Scan for the cell matching the given text and deliver its (x, y) coordinate at center. 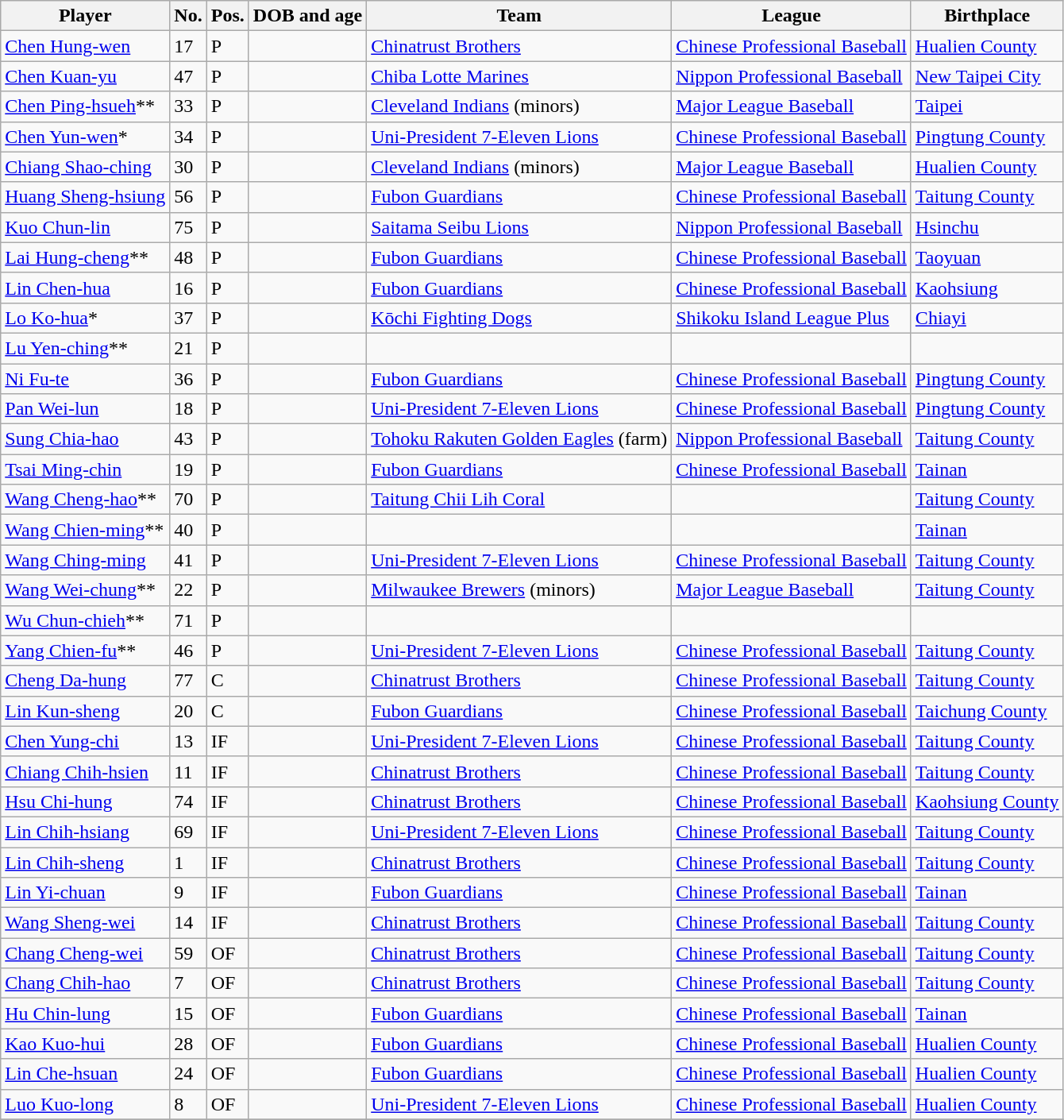
56 (188, 197)
48 (188, 257)
Lo Ko-hua* (86, 318)
1 (188, 862)
New Taipei City (987, 76)
Wang Wei-chung** (86, 590)
Wang Cheng-hao** (86, 500)
Kuo Chun-lin (86, 227)
Chen Kuan-yu (86, 76)
Chiba Lotte Marines (519, 76)
71 (188, 620)
Chang Chih-hao (86, 983)
No. (188, 16)
47 (188, 76)
Chiayi (987, 318)
Chen Hung-wen (86, 46)
Wang Ching-ming (86, 560)
Taichung County (987, 711)
Birthplace (987, 16)
Lin Chen-hua (86, 288)
77 (188, 681)
Taoyuan (987, 257)
Cheng Da-hung (86, 681)
11 (188, 771)
Team (519, 16)
43 (188, 439)
75 (188, 227)
24 (188, 1074)
Kaohsiung County (987, 801)
Kao Kuo-hui (86, 1044)
37 (188, 318)
Hsu Chi-hung (86, 801)
16 (188, 288)
30 (188, 167)
Ni Fu-te (86, 379)
League (792, 16)
46 (188, 651)
19 (188, 469)
Yang Chien-fu** (86, 651)
Wang Sheng-wei (86, 923)
Huang Sheng-hsiung (86, 197)
Chang Cheng-wei (86, 953)
7 (188, 983)
Luo Kuo-long (86, 1104)
14 (188, 923)
20 (188, 711)
Lin Yi-chuan (86, 893)
Sung Chia-hao (86, 439)
Tohoku Rakuten Golden Eagles (farm) (519, 439)
15 (188, 1014)
Milwaukee Brewers (minors) (519, 590)
Chen Ping-hsueh** (86, 106)
28 (188, 1044)
9 (188, 893)
13 (188, 741)
21 (188, 348)
Lin Kun-sheng (86, 711)
69 (188, 832)
Chen Yung-chi (86, 741)
Wu Chun-chieh** (86, 620)
18 (188, 409)
Pan Wei-lun (86, 409)
Lin Chih-hsiang (86, 832)
36 (188, 379)
Kōchi Fighting Dogs (519, 318)
40 (188, 530)
Chiang Shao-ching (86, 167)
34 (188, 137)
Wang Chien-ming** (86, 530)
Kaohsiung (987, 288)
33 (188, 106)
Lin Che-hsuan (86, 1074)
Lu Yen-ching** (86, 348)
DOB and age (307, 16)
8 (188, 1104)
Lai Hung-cheng** (86, 257)
41 (188, 560)
Shikoku Island League Plus (792, 318)
Hu Chin-lung (86, 1014)
Saitama Seibu Lions (519, 227)
74 (188, 801)
Tsai Ming-chin (86, 469)
70 (188, 500)
Lin Chih-sheng (86, 862)
Taipei (987, 106)
Player (86, 16)
17 (188, 46)
Taitung Chii Lih Coral (519, 500)
Chiang Chih-hsien (86, 771)
59 (188, 953)
Chen Yun-wen* (86, 137)
Hsinchu (987, 227)
22 (188, 590)
Pos. (227, 16)
